Determine the (X, Y) coordinate at the center of the cell enclosing the given text.  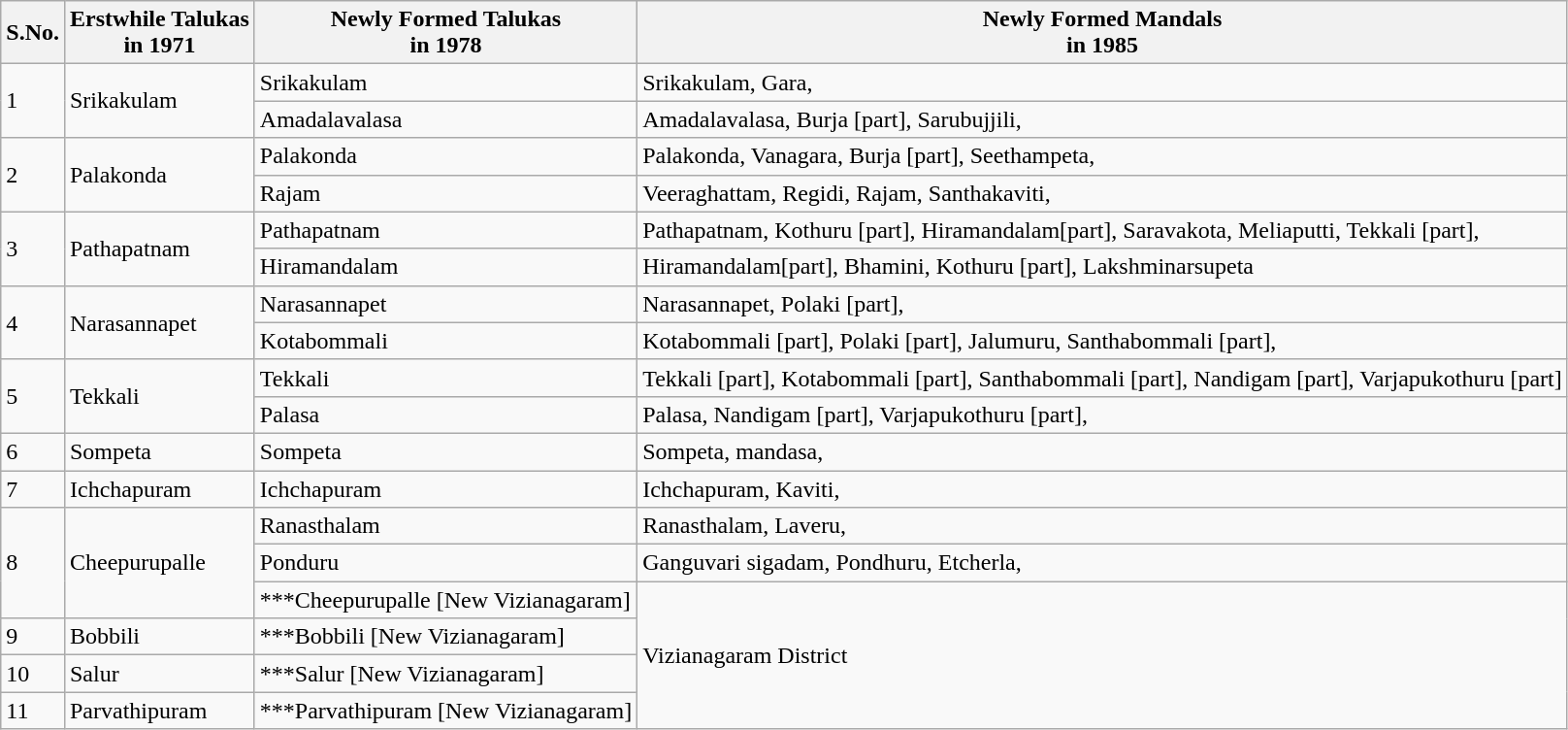
10 (33, 674)
Palakonda, Vanagara, Burja [part], Seethampeta, (1102, 156)
4 (33, 322)
***Parvathipuram [New Vizianagaram] (445, 711)
6 (33, 451)
Erstwhile Talukasin 1971 (159, 33)
S.No. (33, 33)
7 (33, 488)
Palasa, Nandigam [part], Varjapukothuru [part], (1102, 415)
***Cheepurupalle [New Vizianagaram] (445, 600)
Salur (159, 674)
Hiramandalam (445, 267)
Bobbili (159, 637)
2 (33, 175)
Vizianagaram District (1102, 655)
Ranasthalam, Laveru, (1102, 526)
Kotabommali (445, 341)
Hiramandalam[part], Bhamini, Kothuru [part], Lakshminarsupeta (1102, 267)
3 (33, 249)
Cheepurupalle (159, 563)
Ponduru (445, 563)
Rajam (445, 193)
8 (33, 563)
Newly Formed Talukasin 1978 (445, 33)
Narasannapet, Polaki [part], (1102, 304)
Srikakulam, Gara, (1102, 83)
Newly Formed Mandalsin 1985 (1102, 33)
Sompeta, mandasa, (1102, 451)
Veeraghattam, Regidi, Rajam, Santhakaviti, (1102, 193)
5 (33, 396)
Amadalavalasa, Burja [part], Sarubujjili, (1102, 119)
Pathapatnam, Kothuru [part], Hiramandalam[part], Saravakota, Meliaputti, Tekkali [part], (1102, 230)
Ichchapuram, Kaviti, (1102, 488)
Ranasthalam (445, 526)
9 (33, 637)
Ganguvari sigadam, Pondhuru, Etcherla, (1102, 563)
Palasa (445, 415)
Tekkali [part], Kotabommali [part], Santhabommali [part], Nandigam [part], Varjapukothuru [part] (1102, 378)
***Bobbili [New Vizianagaram] (445, 637)
1 (33, 101)
***Salur [New Vizianagaram] (445, 674)
Parvathipuram (159, 711)
Amadalavalasa (445, 119)
Kotabommali [part], Polaki [part], Jalumuru, Santhabommali [part], (1102, 341)
11 (33, 711)
